Capture the cell that displays the provided text and extract its (X, Y) central coordinate. 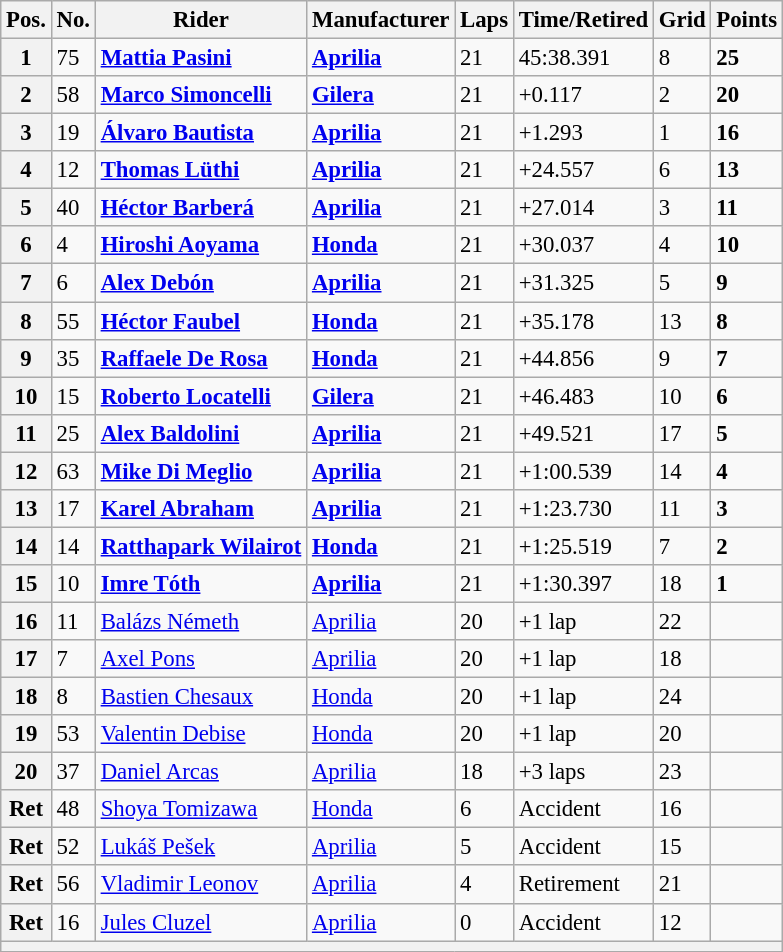
Pos. (26, 20)
+44.856 (583, 358)
+31.325 (583, 283)
Héctor Barberá (200, 208)
Rider (200, 20)
55 (73, 321)
+30.037 (583, 245)
48 (73, 809)
Laps (484, 20)
+1:30.397 (583, 584)
Points (746, 20)
No. (73, 20)
Vladimir Leonov (200, 885)
Lukáš Pešek (200, 847)
Manufacturer (381, 20)
Thomas Lüthi (200, 170)
22 (682, 621)
45:38.391 (583, 58)
23 (682, 772)
24 (682, 697)
Mike Di Meglio (200, 471)
Hiroshi Aoyama (200, 245)
Alex Baldolini (200, 433)
75 (73, 58)
+1:00.539 (583, 471)
+27.014 (583, 208)
Axel Pons (200, 659)
Alex Debón (200, 283)
Mattia Pasini (200, 58)
Grid (682, 20)
58 (73, 95)
Valentin Debise (200, 734)
Balázs Németh (200, 621)
Ratthapark Wilairot (200, 546)
+46.483 (583, 396)
63 (73, 471)
Raffaele De Rosa (200, 358)
40 (73, 208)
+0.117 (583, 95)
+1:25.519 (583, 546)
Marco Simoncelli (200, 95)
Time/Retired (583, 20)
Jules Cluzel (200, 922)
0 (484, 922)
Shoya Tomizawa (200, 809)
Karel Abraham (200, 509)
Imre Tóth (200, 584)
Bastien Chesaux (200, 697)
35 (73, 358)
+3 laps (583, 772)
52 (73, 847)
Daniel Arcas (200, 772)
+49.521 (583, 433)
37 (73, 772)
Roberto Locatelli (200, 396)
Retirement (583, 885)
+35.178 (583, 321)
+1:23.730 (583, 509)
53 (73, 734)
Héctor Faubel (200, 321)
+1.293 (583, 133)
Álvaro Bautista (200, 133)
+24.557 (583, 170)
56 (73, 885)
